Determine the (X, Y) coordinate at the center of the cell enclosing the given text.  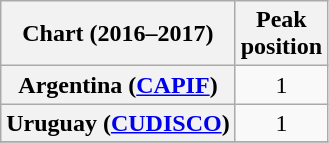
Chart (2016–2017) (118, 34)
Uruguay (CUDISCO) (118, 123)
Argentina (CAPIF) (118, 85)
Peakposition (281, 34)
